Provide the [X, Y] coordinate of the cell's center where the given text is located.  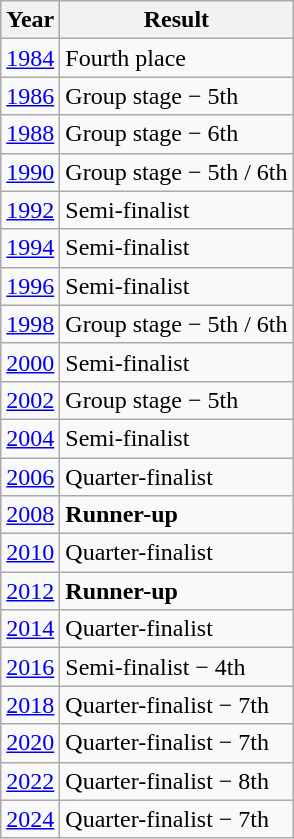
Fourth place [176, 58]
1992 [30, 210]
2010 [30, 553]
1988 [30, 134]
2006 [30, 477]
1996 [30, 286]
Result [176, 20]
1994 [30, 248]
2020 [30, 743]
2002 [30, 400]
2000 [30, 362]
2004 [30, 438]
Semi-finalist − 4th [176, 667]
1986 [30, 96]
Group stage − 6th [176, 134]
2016 [30, 667]
2008 [30, 515]
2022 [30, 781]
2024 [30, 819]
2014 [30, 629]
2018 [30, 705]
1998 [30, 324]
Quarter-finalist − 8th [176, 781]
1984 [30, 58]
Year [30, 20]
1990 [30, 172]
2012 [30, 591]
